Determine the (x, y) coordinate at the center of the cell enclosing the given text.  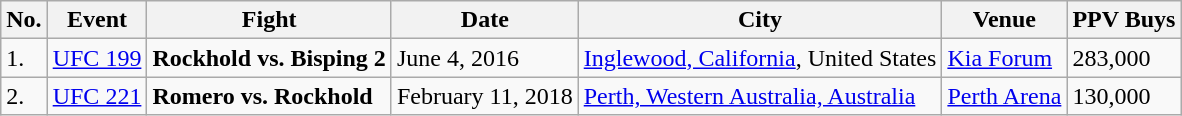
1. (24, 58)
Rockhold vs. Bisping 2 (269, 58)
130,000 (1124, 96)
No. (24, 20)
2. (24, 96)
UFC 221 (97, 96)
Event (97, 20)
Perth Arena (1004, 96)
Romero vs. Rockhold (269, 96)
283,000 (1124, 58)
UFC 199 (97, 58)
PPV Buys (1124, 20)
Date (484, 20)
Kia Forum (1004, 58)
Inglewood, California, United States (760, 58)
Venue (1004, 20)
City (760, 20)
June 4, 2016 (484, 58)
February 11, 2018 (484, 96)
Fight (269, 20)
Perth, Western Australia, Australia (760, 96)
